Identify which cell holds the provided text, then report its [x, y] central coordinate. 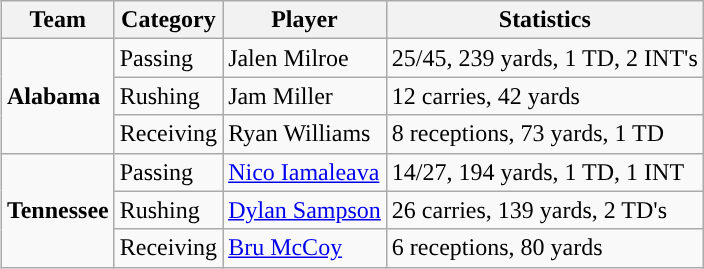
26 carries, 139 yards, 2 TD's [544, 210]
25/45, 239 yards, 1 TD, 2 INT's [544, 58]
Ryan Williams [305, 134]
Tennessee [58, 210]
Jalen Milroe [305, 58]
Alabama [58, 96]
8 receptions, 73 yards, 1 TD [544, 134]
Team [58, 20]
Category [168, 20]
Player [305, 20]
6 receptions, 80 yards [544, 248]
Bru McCoy [305, 248]
12 carries, 42 yards [544, 96]
14/27, 194 yards, 1 TD, 1 INT [544, 172]
Nico Iamaleava [305, 172]
Dylan Sampson [305, 210]
Statistics [544, 20]
Jam Miller [305, 96]
